Detect which cell encompasses the target text, then output its (x, y) center coordinate. 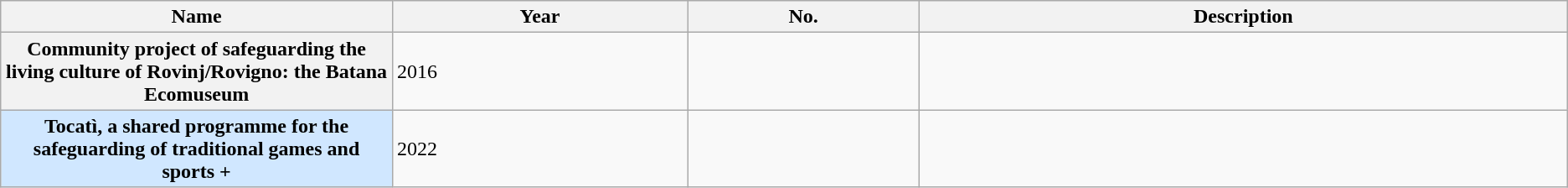
Year (539, 17)
Tocatì, a shared programme for the safeguarding of traditional games and sports + (197, 149)
2016 (539, 71)
No. (804, 17)
2022 (539, 149)
Description (1243, 17)
Name (197, 17)
Community project of safeguarding the living culture of Rovinj/Rovigno: the Batana Ecomuseum (197, 71)
